From the cell containing the given text, extract its center point as [X, Y] coordinate. 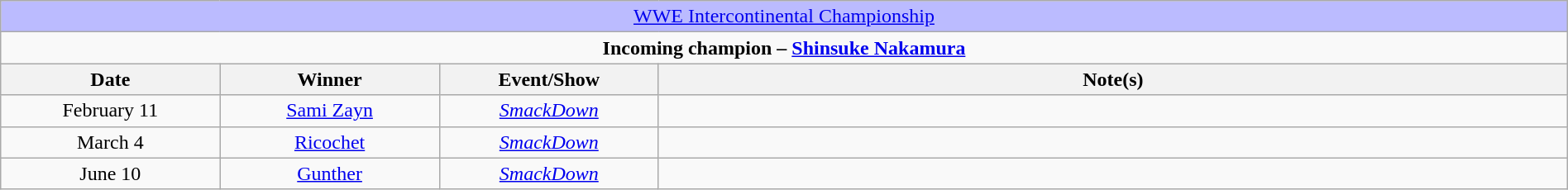
March 4 [111, 142]
Gunther [329, 173]
Ricochet [329, 142]
WWE Intercontinental Championship [784, 17]
February 11 [111, 111]
Date [111, 79]
Incoming champion – Shinsuke Nakamura [784, 48]
Sami Zayn [329, 111]
Event/Show [549, 79]
Note(s) [1113, 79]
June 10 [111, 173]
Winner [329, 79]
